Return the (x, y) coordinate for the center point of the cell that contains the specified text.  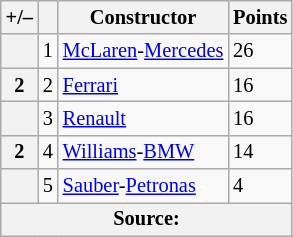
26 (260, 51)
5 (48, 186)
14 (260, 152)
3 (48, 118)
1 (48, 51)
Ferrari (143, 85)
Points (260, 17)
+/– (20, 17)
McLaren-Mercedes (143, 51)
Source: (147, 219)
Sauber-Petronas (143, 186)
Constructor (143, 17)
Renault (143, 118)
Williams-BMW (143, 152)
